For the text-containing cell, return its midpoint in (X, Y) coordinate format. 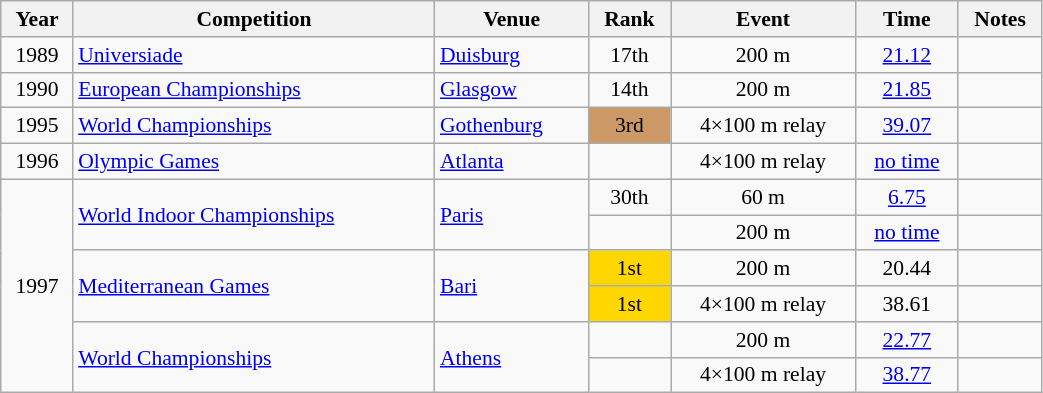
17th (629, 55)
European Championships (254, 90)
Paris (512, 214)
1989 (37, 55)
Year (37, 19)
1995 (37, 126)
38.77 (908, 375)
21.12 (908, 55)
1997 (37, 286)
38.61 (908, 304)
6.75 (908, 197)
Bari (512, 286)
21.85 (908, 90)
39.07 (908, 126)
14th (629, 90)
Gothenburg (512, 126)
Universiade (254, 55)
Event (762, 19)
Glasgow (512, 90)
World Indoor Championships (254, 214)
Olympic Games (254, 162)
Notes (1000, 19)
22.77 (908, 340)
Time (908, 19)
3rd (629, 126)
Competition (254, 19)
30th (629, 197)
Venue (512, 19)
Duisburg (512, 55)
Rank (629, 19)
1996 (37, 162)
Atlanta (512, 162)
20.44 (908, 269)
1990 (37, 90)
Mediterranean Games (254, 286)
60 m (762, 197)
Athens (512, 358)
